From the cell containing the given text, extract its center point as [x, y] coordinate. 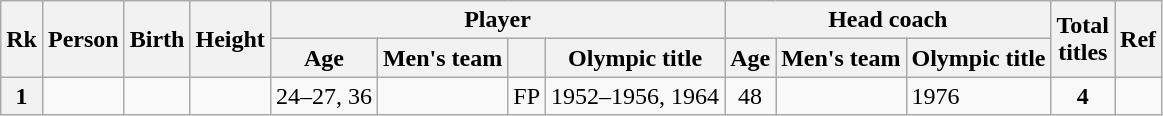
Person [83, 39]
Player [497, 20]
48 [750, 96]
Totaltitles [1083, 39]
Birth [157, 39]
Ref [1138, 39]
1952–1956, 1964 [636, 96]
1976 [978, 96]
Rk [22, 39]
1 [22, 96]
24–27, 36 [324, 96]
Height [230, 39]
FP [527, 96]
4 [1083, 96]
Head coach [888, 20]
